From the cell containing the given text, extract its center point as [X, Y] coordinate. 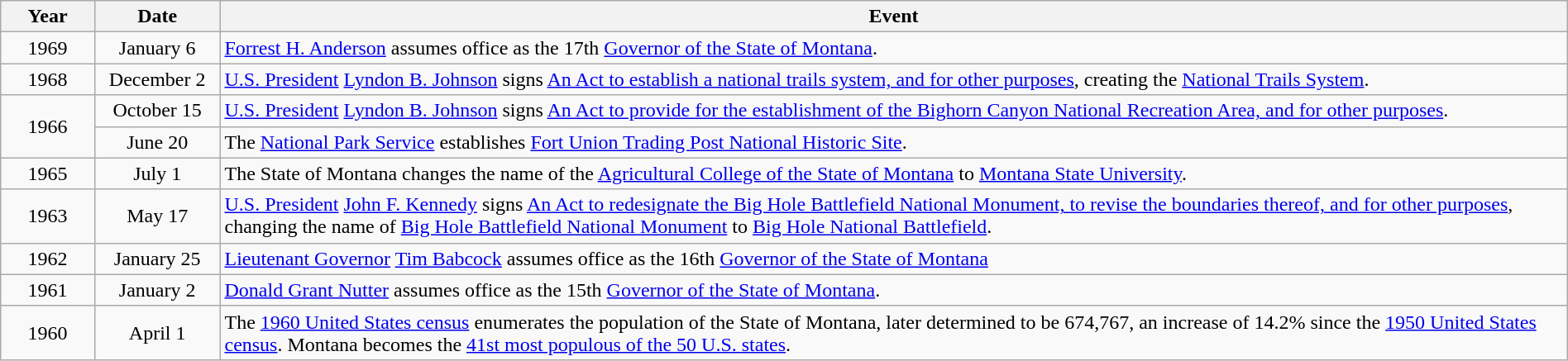
January 2 [157, 290]
May 17 [157, 216]
The State of Montana changes the name of the Agricultural College of the State of Montana to Montana State University. [893, 173]
Date [157, 17]
1965 [48, 173]
1969 [48, 48]
Forrest H. Anderson assumes office as the 17th Governor of the State of Montana. [893, 48]
U.S. President Lyndon B. Johnson signs An Act to establish a national trails system, and for other purposes, creating the National Trails System. [893, 79]
1968 [48, 79]
The National Park Service establishes Fort Union Trading Post National Historic Site. [893, 142]
1966 [48, 126]
December 2 [157, 79]
Donald Grant Nutter assumes office as the 15th Governor of the State of Montana. [893, 290]
Lieutenant Governor Tim Babcock assumes office as the 16th Governor of the State of Montana [893, 259]
January 6 [157, 48]
1963 [48, 216]
October 15 [157, 111]
April 1 [157, 332]
June 20 [157, 142]
July 1 [157, 173]
1961 [48, 290]
Event [893, 17]
1960 [48, 332]
1962 [48, 259]
Year [48, 17]
January 25 [157, 259]
